Pinpoint the cell where the given text exists, returning its (X, Y) midpoint coordinate. 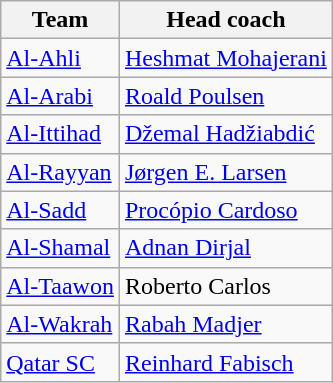
Jørgen E. Larsen (226, 172)
Roberto Carlos (226, 286)
Al-Rayyan (60, 172)
Heshmat Mohajerani (226, 58)
Roald Poulsen (226, 96)
Al-Arabi (60, 96)
Al-Ahli (60, 58)
Al-Sadd (60, 210)
Al-Ittihad (60, 134)
Qatar SC (60, 362)
Al-Shamal (60, 248)
Reinhard Fabisch (226, 362)
Al-Wakrah (60, 324)
Al-Taawon (60, 286)
Džemal Hadžiabdić (226, 134)
Rabah Madjer (226, 324)
Head coach (226, 20)
Team (60, 20)
Procópio Cardoso (226, 210)
Adnan Dirjal (226, 248)
